Determine the [X, Y] coordinate at the center of the cell enclosing the given text.  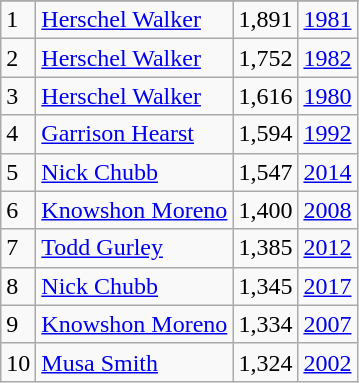
10 [18, 362]
1,385 [266, 248]
1,345 [266, 286]
2008 [328, 210]
2002 [328, 362]
1,616 [266, 96]
Musa Smith [134, 362]
1,752 [266, 58]
8 [18, 286]
2007 [328, 324]
1 [18, 20]
1,400 [266, 210]
1,891 [266, 20]
1982 [328, 58]
1,334 [266, 324]
1981 [328, 20]
2014 [328, 172]
1,594 [266, 134]
9 [18, 324]
2017 [328, 286]
5 [18, 172]
4 [18, 134]
1980 [328, 96]
1992 [328, 134]
Garrison Hearst [134, 134]
1,324 [266, 362]
6 [18, 210]
3 [18, 96]
2 [18, 58]
Todd Gurley [134, 248]
2012 [328, 248]
1,547 [266, 172]
7 [18, 248]
